From the cell containing the given text, extract its center point as [X, Y] coordinate. 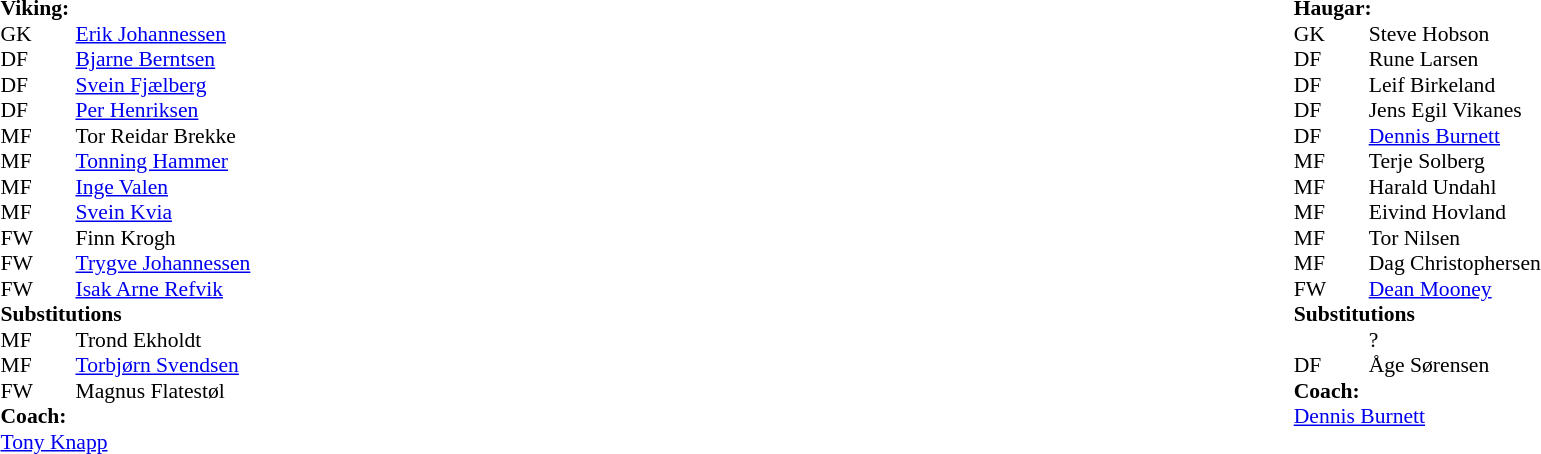
Jens Egil Vikanes [1455, 111]
Tor Nilsen [1455, 238]
Torbjørn Svendsen [164, 365]
Dag Christophersen [1455, 263]
Tor Reidar Brekke [164, 136]
Inge Valen [164, 187]
Dean Mooney [1455, 289]
Eivind Hovland [1455, 213]
Steve Hobson [1455, 34]
Erik Johannessen [164, 34]
Finn Krogh [164, 238]
? [1455, 340]
Bjarne Berntsen [164, 59]
Magnus Flatestøl [164, 391]
Svein Fjælberg [164, 85]
Tonning Hammer [164, 161]
Leif Birkeland [1455, 85]
Rune Larsen [1455, 59]
Svein Kvia [164, 213]
Åge Sørensen [1455, 365]
Trond Ekholdt [164, 340]
Harald Undahl [1455, 187]
Isak Arne Refvik [164, 289]
Terje Solberg [1455, 161]
Trygve Johannessen [164, 263]
Per Henriksen [164, 111]
